Return [X, Y] of the center of cell containing provided text 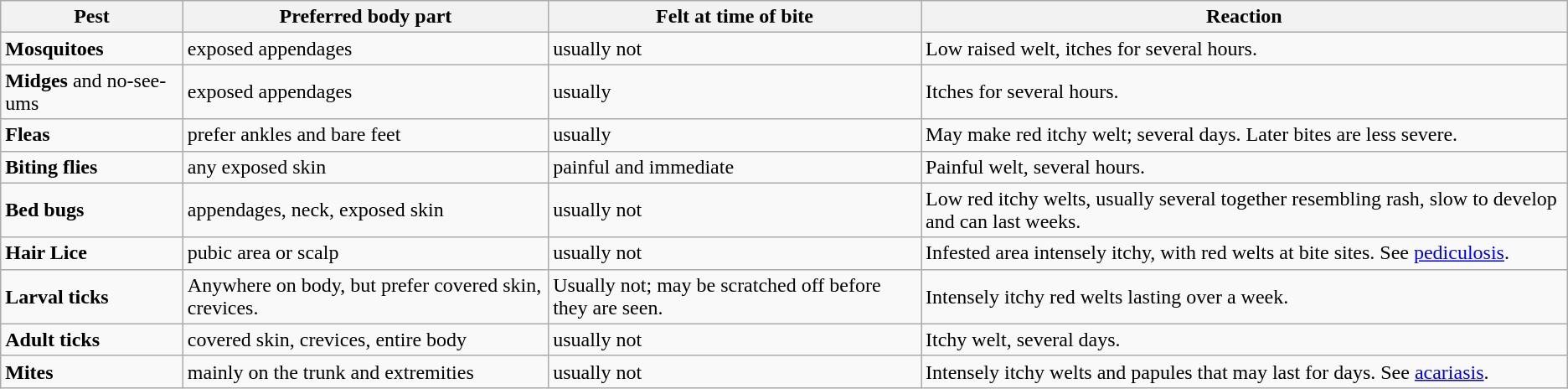
Larval ticks [92, 297]
Intensely itchy red welts lasting over a week. [1245, 297]
Intensely itchy welts and papules that may last for days. See acariasis. [1245, 371]
Infested area intensely itchy, with red welts at bite sites. See pediculosis. [1245, 253]
Preferred body part [365, 17]
Usually not; may be scratched off before they are seen. [735, 297]
Hair Lice [92, 253]
Fleas [92, 135]
any exposed skin [365, 167]
Mites [92, 371]
Biting flies [92, 167]
Pest [92, 17]
mainly on the trunk and extremities [365, 371]
appendages, neck, exposed skin [365, 210]
covered skin, crevices, entire body [365, 340]
Low raised welt, itches for several hours. [1245, 49]
Reaction [1245, 17]
painful and immediate [735, 167]
Itches for several hours. [1245, 92]
Felt at time of bite [735, 17]
Low red itchy welts, usually several together resembling rash, slow to develop and can last weeks. [1245, 210]
Adult ticks [92, 340]
May make red itchy welt; several days. Later bites are less severe. [1245, 135]
prefer ankles and bare feet [365, 135]
Bed bugs [92, 210]
Itchy welt, several days. [1245, 340]
Anywhere on body, but prefer covered skin, crevices. [365, 297]
pubic area or scalp [365, 253]
Mosquitoes [92, 49]
Midges and no-see-ums [92, 92]
Painful welt, several hours. [1245, 167]
